Scan for the cell matching the given text and deliver its (X, Y) coordinate at center. 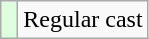
Regular cast (83, 20)
